Return the (X, Y) coordinate for the center point of the cell that contains the specified text.  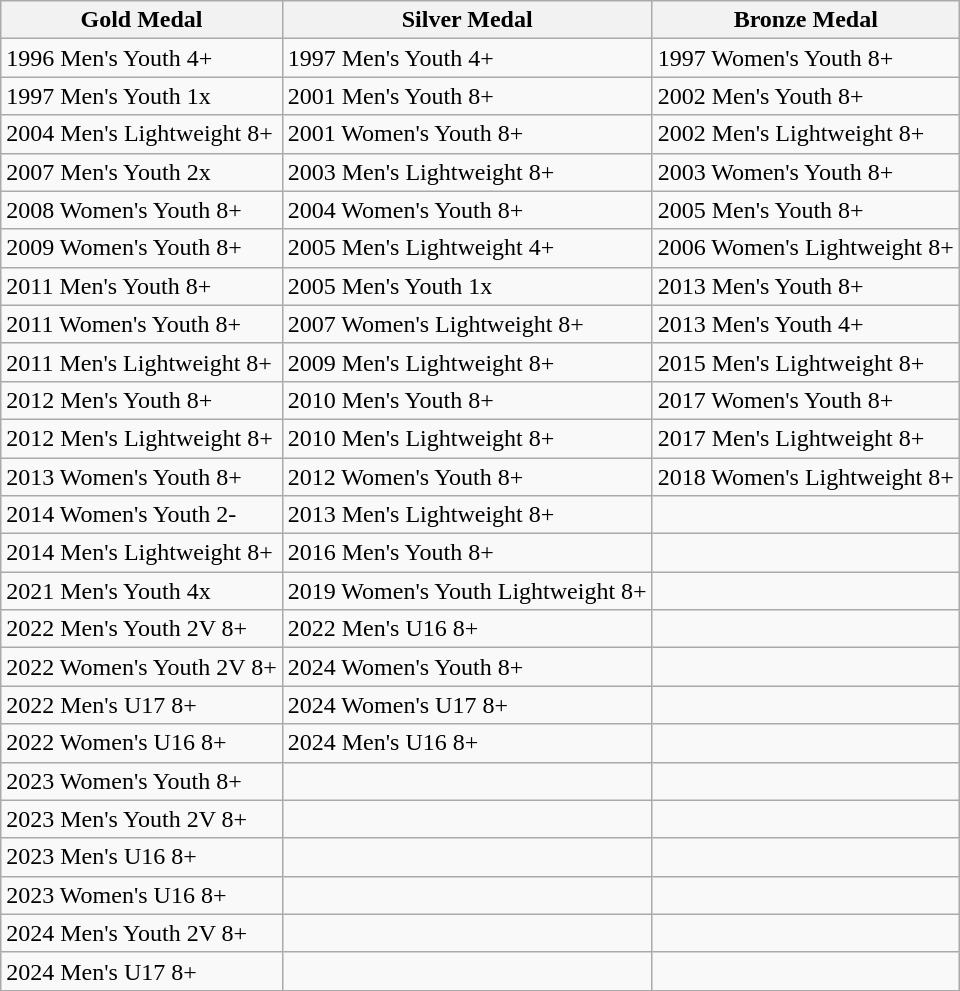
2004 Men's Lightweight 8+ (142, 134)
Bronze Medal (806, 20)
2013 Men's Lightweight 8+ (467, 515)
2023 Women's U16 8+ (142, 895)
2014 Women's Youth 2- (142, 515)
2022 Men's U17 8+ (142, 705)
2011 Men's Lightweight 8+ (142, 362)
2001 Men's Youth 8+ (467, 96)
2011 Women's Youth 8+ (142, 324)
2016 Men's Youth 8+ (467, 553)
2012 Men's Lightweight 8+ (142, 438)
2005 Men's Youth 1x (467, 286)
2010 Men's Lightweight 8+ (467, 438)
2011 Men's Youth 8+ (142, 286)
2005 Men's Lightweight 4+ (467, 248)
1997 Men's Youth 1x (142, 96)
2003 Women's Youth 8+ (806, 172)
2012 Women's Youth 8+ (467, 477)
1996 Men's Youth 4+ (142, 58)
2015 Men's Lightweight 8+ (806, 362)
2024 Women's U17 8+ (467, 705)
1997 Women's Youth 8+ (806, 58)
2023 Women's Youth 8+ (142, 781)
2013 Women's Youth 8+ (142, 477)
2003 Men's Lightweight 8+ (467, 172)
2024 Women's Youth 8+ (467, 667)
2002 Men's Youth 8+ (806, 96)
1997 Men's Youth 4+ (467, 58)
2017 Women's Youth 8+ (806, 400)
2022 Women's Youth 2V 8+ (142, 667)
2013 Men's Youth 4+ (806, 324)
2010 Men's Youth 8+ (467, 400)
2005 Men's Youth 8+ (806, 210)
2002 Men's Lightweight 8+ (806, 134)
2018 Women's Lightweight 8+ (806, 477)
2008 Women's Youth 8+ (142, 210)
2007 Men's Youth 2x (142, 172)
2024 Men's U17 8+ (142, 971)
2007 Women's Lightweight 8+ (467, 324)
2012 Men's Youth 8+ (142, 400)
2019 Women's Youth Lightweight 8+ (467, 591)
2001 Women's Youth 8+ (467, 134)
2009 Women's Youth 8+ (142, 248)
2022 Men's U16 8+ (467, 629)
Gold Medal (142, 20)
2024 Men's Youth 2V 8+ (142, 933)
Silver Medal (467, 20)
2009 Men's Lightweight 8+ (467, 362)
2022 Men's Youth 2V 8+ (142, 629)
2022 Women's U16 8+ (142, 743)
2013 Men's Youth 8+ (806, 286)
2017 Men's Lightweight 8+ (806, 438)
2006 Women's Lightweight 8+ (806, 248)
2014 Men's Lightweight 8+ (142, 553)
2023 Men's U16 8+ (142, 857)
2004 Women's Youth 8+ (467, 210)
2024 Men's U16 8+ (467, 743)
2023 Men's Youth 2V 8+ (142, 819)
2021 Men's Youth 4x (142, 591)
